Search for the cell housing the specified text and yield its [x, y] center coordinate. 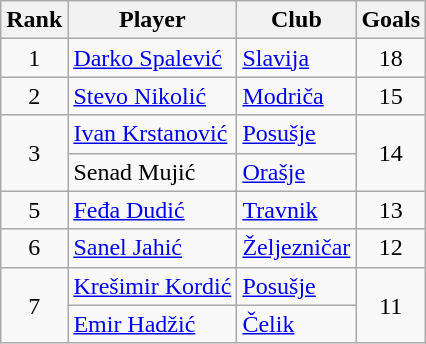
Goals [391, 20]
3 [34, 153]
6 [34, 248]
5 [34, 210]
15 [391, 96]
Club [296, 20]
1 [34, 58]
14 [391, 153]
11 [391, 305]
Feđa Dudić [152, 210]
Emir Hadžić [152, 324]
Travnik [296, 210]
Orašje [296, 172]
Ivan Krstanović [152, 134]
Player [152, 20]
Željezničar [296, 248]
13 [391, 210]
Stevo Nikolić [152, 96]
Slavija [296, 58]
2 [34, 96]
Modriča [296, 96]
Darko Spalević [152, 58]
18 [391, 58]
12 [391, 248]
Senad Mujić [152, 172]
Sanel Jahić [152, 248]
Krešimir Kordić [152, 286]
7 [34, 305]
Čelik [296, 324]
Rank [34, 20]
